Detect which cell encompasses the target text, then output its (x, y) center coordinate. 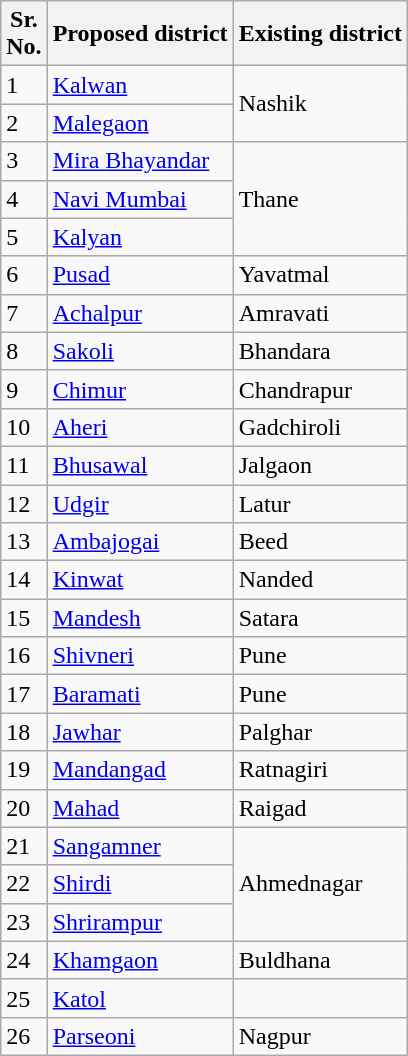
11 (24, 465)
23 (24, 922)
Bhusawal (140, 465)
7 (24, 313)
5 (24, 237)
Palghar (320, 732)
26 (24, 1036)
Achalpur (140, 313)
Chimur (140, 389)
Sr.No. (24, 34)
Sakoli (140, 351)
Khamgaon (140, 960)
Chandrapur (320, 389)
Proposed district (140, 34)
6 (24, 275)
20 (24, 808)
14 (24, 580)
4 (24, 199)
Gadchiroli (320, 427)
9 (24, 389)
Bhandara (320, 351)
Shrirampur (140, 922)
Katol (140, 998)
Shirdi (140, 884)
19 (24, 770)
25 (24, 998)
15 (24, 618)
Mandangad (140, 770)
Baramati (140, 694)
Malegaon (140, 123)
Existing district (320, 34)
Sangamner (140, 846)
10 (24, 427)
Kinwat (140, 580)
Raigad (320, 808)
13 (24, 542)
Kalyan (140, 237)
Parseoni (140, 1036)
18 (24, 732)
Shivneri (140, 656)
17 (24, 694)
1 (24, 85)
Mira Bhayandar (140, 161)
Mahad (140, 808)
Jawhar (140, 732)
Yavatmal (320, 275)
Ratnagiri (320, 770)
2 (24, 123)
Buldhana (320, 960)
3 (24, 161)
12 (24, 503)
16 (24, 656)
Satara (320, 618)
Ahmednagar (320, 884)
Jalgaon (320, 465)
Beed (320, 542)
Nagpur (320, 1036)
Amravati (320, 313)
Kalwan (140, 85)
22 (24, 884)
21 (24, 846)
Latur (320, 503)
Pusad (140, 275)
8 (24, 351)
Nanded (320, 580)
24 (24, 960)
Navi Mumbai (140, 199)
Ambajogai (140, 542)
Aheri (140, 427)
Thane (320, 199)
Nashik (320, 104)
Udgir (140, 503)
Mandesh (140, 618)
